Provide the (x, y) coordinate of the cell's center where the given text is located.  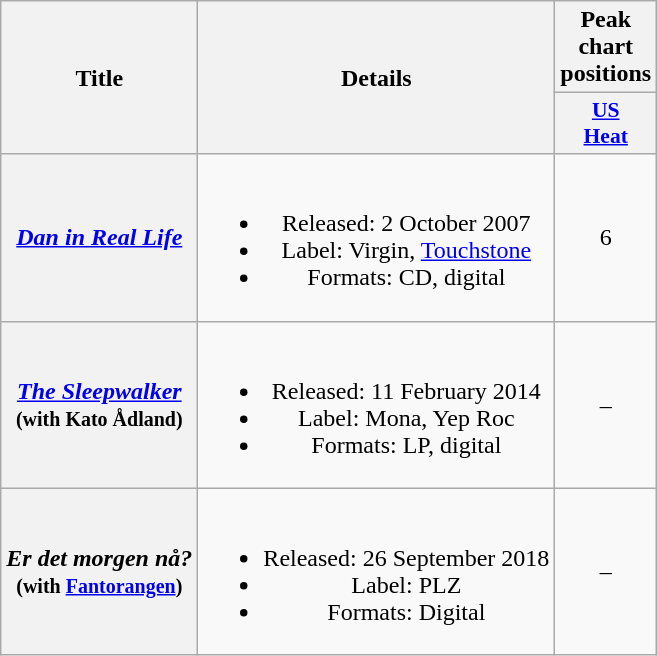
Er det morgen nå?(with Fantorangen) (100, 572)
Released: 26 September 2018Label: PLZFormats: Digital (376, 572)
6 (606, 238)
Released: 11 February 2014Label: Mona, Yep RocFormats: LP, digital (376, 404)
USHeat (606, 124)
Peak chart positions (606, 47)
Title (100, 78)
Released: 2 October 2007Label: Virgin, TouchstoneFormats: CD, digital (376, 238)
Dan in Real Life (100, 238)
The Sleepwalker(with Kato Ådland) (100, 404)
Details (376, 78)
